Locate the cell with the specified text and output its (x, y) center coordinate. 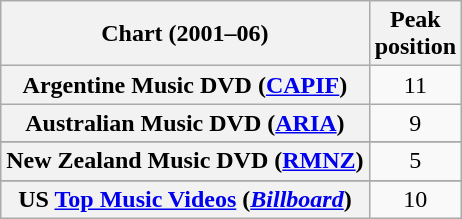
9 (415, 123)
10 (415, 199)
Argentine Music DVD (CAPIF) (185, 85)
Australian Music DVD (ARIA) (185, 123)
US Top Music Videos (Billboard) (185, 199)
Chart (2001–06) (185, 34)
Peakposition (415, 34)
New Zealand Music DVD (RMNZ) (185, 161)
11 (415, 85)
5 (415, 161)
